Output the (X, Y) coordinate of the center of the cell containing the given text.  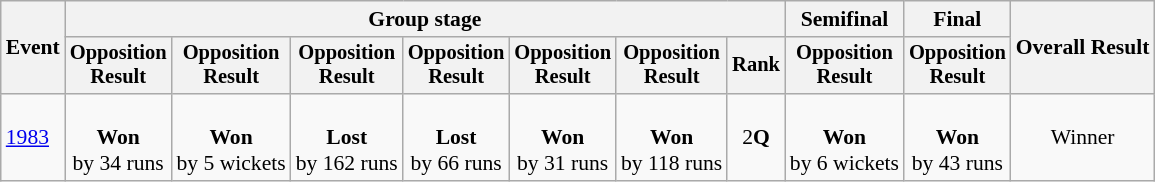
Final (958, 19)
Won by 43 runs (958, 138)
Lost by 66 runs (456, 138)
Lost by 162 runs (347, 138)
1983 (33, 138)
Winner (1083, 138)
Won by 6 wickets (844, 138)
Won by 31 runs (562, 138)
Won by 5 wickets (230, 138)
Semifinal (844, 19)
Rank (756, 66)
Event (33, 48)
2Q (756, 138)
Won by 118 runs (672, 138)
Won by 34 runs (118, 138)
Group stage (425, 19)
Overall Result (1083, 48)
